Identify which cell holds the provided text, then report its [x, y] central coordinate. 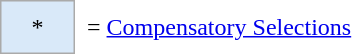
* [38, 27]
